Return the (x, y) coordinate for the center point of the cell that contains the specified text.  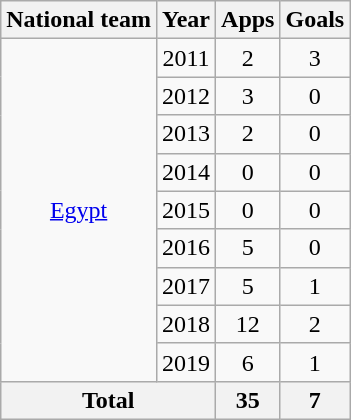
2019 (186, 362)
2015 (186, 210)
12 (248, 324)
35 (248, 400)
7 (315, 400)
2016 (186, 248)
2018 (186, 324)
Egypt (79, 210)
2012 (186, 96)
2013 (186, 134)
2014 (186, 172)
Year (186, 20)
Goals (315, 20)
2011 (186, 58)
Apps (248, 20)
National team (79, 20)
2017 (186, 286)
Total (108, 400)
6 (248, 362)
